Search for the cell housing the specified text and yield its (x, y) center coordinate. 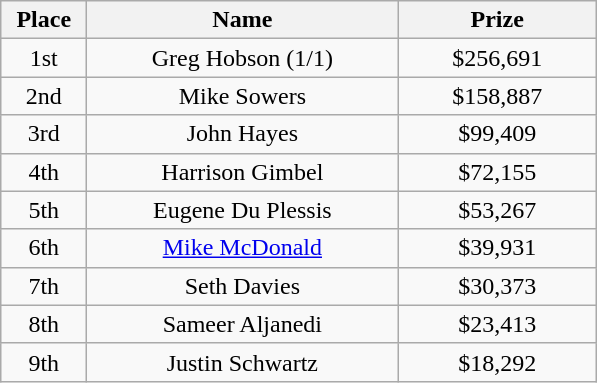
Seth Davies (242, 286)
Sameer Aljanedi (242, 324)
$53,267 (498, 210)
$158,887 (498, 96)
$39,931 (498, 248)
9th (44, 362)
3rd (44, 134)
Name (242, 20)
Mike Sowers (242, 96)
$18,292 (498, 362)
$99,409 (498, 134)
6th (44, 248)
7th (44, 286)
8th (44, 324)
Greg Hobson (1/1) (242, 58)
Prize (498, 20)
Justin Schwartz (242, 362)
5th (44, 210)
2nd (44, 96)
$72,155 (498, 172)
Eugene Du Plessis (242, 210)
Mike McDonald (242, 248)
4th (44, 172)
$23,413 (498, 324)
Place (44, 20)
1st (44, 58)
$30,373 (498, 286)
John Hayes (242, 134)
$256,691 (498, 58)
Harrison Gimbel (242, 172)
